Return (X, Y) of the center of cell containing provided text 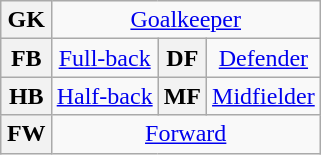
Goalkeeper (186, 20)
Half-back (104, 96)
DF (182, 58)
FW (26, 134)
FB (26, 58)
MF (182, 96)
Defender (264, 58)
Midfielder (264, 96)
Full-back (104, 58)
GK (26, 20)
Forward (186, 134)
HB (26, 96)
